Return [X, Y] of the center of cell containing provided text 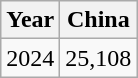
2024 [30, 58]
Year [30, 20]
China [98, 20]
25,108 [98, 58]
